Output the [X, Y] coordinate of the center of the cell containing the given text.  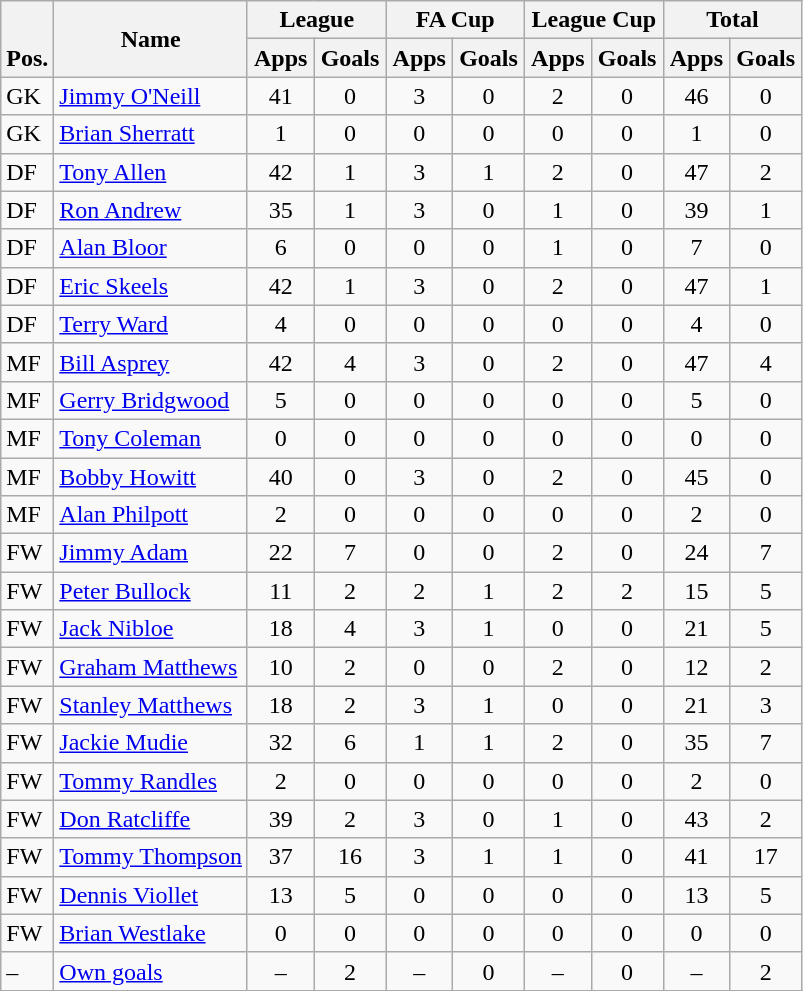
45 [696, 477]
Jimmy Adam [151, 553]
Name [151, 39]
FA Cup [456, 20]
Jimmy O'Neill [151, 96]
16 [350, 857]
11 [280, 591]
10 [280, 667]
46 [696, 96]
Brian Sherratt [151, 134]
League [316, 20]
17 [766, 857]
Eric Skeels [151, 286]
Pos. [28, 39]
37 [280, 857]
22 [280, 553]
Tony Allen [151, 172]
Jackie Mudie [151, 743]
Gerry Bridgwood [151, 400]
Bobby Howitt [151, 477]
Tommy Randles [151, 781]
43 [696, 819]
Peter Bullock [151, 591]
Graham Matthews [151, 667]
Terry Ward [151, 324]
Tommy Thompson [151, 857]
Dennis Viollet [151, 895]
League Cup [594, 20]
24 [696, 553]
32 [280, 743]
Total [732, 20]
Don Ratcliffe [151, 819]
Tony Coleman [151, 438]
Own goals [151, 971]
12 [696, 667]
Jack Nibloe [151, 629]
Bill Asprey [151, 362]
Ron Andrew [151, 210]
Brian Westlake [151, 933]
15 [696, 591]
Alan Bloor [151, 248]
Alan Philpott [151, 515]
Stanley Matthews [151, 705]
40 [280, 477]
